Search for the cell housing the specified text and yield its [x, y] center coordinate. 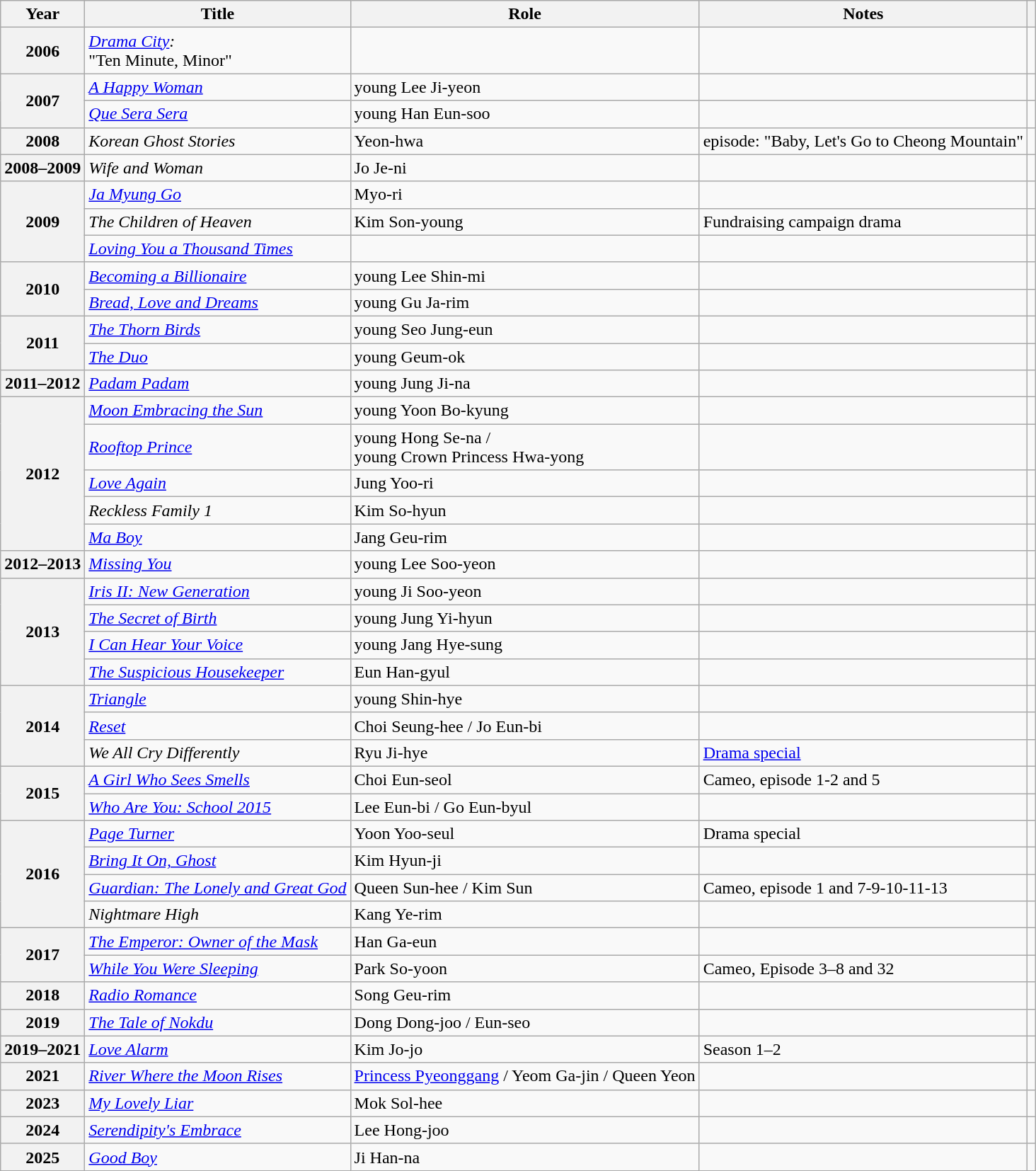
young Jung Ji-na [525, 384]
young Jung Yi-hyun [525, 618]
Lee Hong-joo [525, 1130]
Ma Boy [218, 537]
Drama City:"Ten Minute, Minor" [218, 51]
Myo-ri [525, 195]
The Emperor: Owner of the Mask [218, 942]
Mok Sol-hee [525, 1103]
Jung Yoo-ri [525, 484]
Serendipity's Embrace [218, 1130]
Role [525, 14]
Loving You a Thousand Times [218, 249]
2012 [42, 474]
A Girl Who Sees Smells [218, 779]
Moon Embracing the Sun [218, 411]
2011–2012 [42, 384]
Reset [218, 726]
Love Alarm [218, 1049]
2006 [42, 51]
Ryu Ji-hye [525, 753]
2008 [42, 141]
2009 [42, 222]
We All Cry Differently [218, 753]
2007 [42, 101]
2015 [42, 793]
2021 [42, 1076]
The Suspicious Housekeeper [218, 672]
Ja Myung Go [218, 195]
Lee Eun-bi / Go Eun-byul [525, 806]
Choi Seung-hee / Jo Eun-bi [525, 726]
young Han Eun-soo [525, 114]
young Jang Hye-sung [525, 645]
Page Turner [218, 834]
Triangle [218, 699]
Wife and Woman [218, 168]
Kim Jo-jo [525, 1049]
Title [218, 14]
2017 [42, 955]
2023 [42, 1103]
young Hong Se-na / young Crown Princess Hwa-yong [525, 447]
Cameo, Episode 3–8 and 32 [863, 969]
2012–2013 [42, 564]
Que Sera Sera [218, 114]
Park So-yoon [525, 969]
Missing You [218, 564]
young Ji Soo-yeon [525, 591]
Fundraising campaign drama [863, 222]
My Lovely Liar [218, 1103]
Jang Geu-rim [525, 537]
2019 [42, 1022]
Notes [863, 14]
Season 1–2 [863, 1049]
Kim Son-young [525, 222]
Yeon-hwa [525, 141]
Kang Ye-rim [525, 915]
Jo Je-ni [525, 168]
2014 [42, 726]
Korean Ghost Stories [218, 141]
Reckless Family 1 [218, 510]
The Duo [218, 356]
2010 [42, 289]
2019–2021 [42, 1049]
young Seo Jung-eun [525, 329]
A Happy Woman [218, 87]
2011 [42, 343]
Becoming a Billionaire [218, 275]
young Geum-ok [525, 356]
The Children of Heaven [218, 222]
young Gu Ja-rim [525, 302]
2016 [42, 874]
young Lee Ji-yeon [525, 87]
Padam Padam [218, 384]
The Tale of Nokdu [218, 1022]
2018 [42, 995]
Kim Hyun-ji [525, 861]
The Thorn Birds [218, 329]
2008–2009 [42, 168]
Who Are You: School 2015 [218, 806]
Guardian: The Lonely and Great God [218, 888]
Nightmare High [218, 915]
Princess Pyeonggang / Yeom Ga-jin / Queen Yeon [525, 1076]
episode: "Baby, Let's Go to Cheong Mountain" [863, 141]
Ji Han-na [525, 1157]
Year [42, 14]
young Yoon Bo-kyung [525, 411]
Kim So-hyun [525, 510]
Dong Dong-joo / Eun-seo [525, 1022]
Choi Eun-seol [525, 779]
Bread, Love and Dreams [218, 302]
Cameo, episode 1-2 and 5 [863, 779]
River Where the Moon Rises [218, 1076]
young Lee Soo-yeon [525, 564]
Love Again [218, 484]
2024 [42, 1130]
young Shin-hye [525, 699]
Rooftop Prince [218, 447]
I Can Hear Your Voice [218, 645]
The Secret of Birth [218, 618]
Queen Sun-hee / Kim Sun [525, 888]
While You Were Sleeping [218, 969]
2025 [42, 1157]
Eun Han-gyul [525, 672]
Iris II: New Generation [218, 591]
Han Ga-eun [525, 942]
Cameo, episode 1 and 7-9-10-11-13 [863, 888]
young Lee Shin-mi [525, 275]
2013 [42, 632]
Song Geu-rim [525, 995]
Bring It On, Ghost [218, 861]
Yoon Yoo-seul [525, 834]
Good Boy [218, 1157]
Radio Romance [218, 995]
